Output the (X, Y) coordinate of the center of the cell containing the given text.  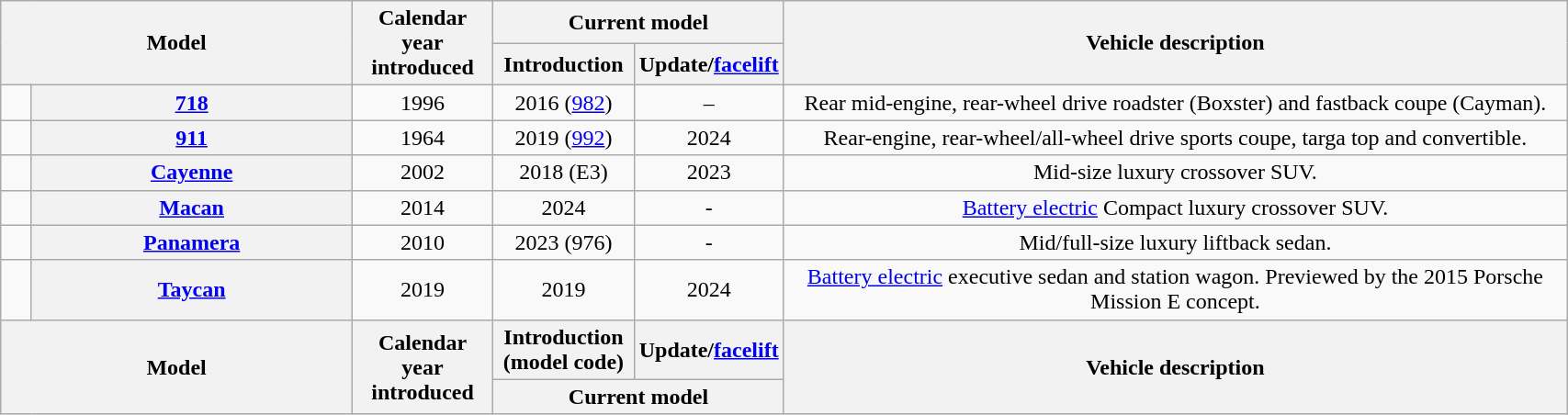
2023 (976) (564, 242)
2002 (423, 173)
Introduction (model code) (564, 349)
2014 (423, 207)
Introduction (564, 64)
Taycan (191, 290)
2019 (992) (564, 138)
Battery electric executive sedan and station wagon. Previewed by the 2015 Porsche Mission E concept. (1175, 290)
Mid-size luxury crossover SUV. (1175, 173)
Panamera (191, 242)
Mid/full-size luxury liftback sedan. (1175, 242)
1964 (423, 138)
2023 (709, 173)
Rear mid-engine, rear-wheel drive roadster (Boxster) and fastback coupe (Cayman). (1175, 103)
1996 (423, 103)
Macan (191, 207)
2018 (E3) (564, 173)
Battery electric Compact luxury crossover SUV. (1175, 207)
2010 (423, 242)
– (709, 103)
911 (191, 138)
2016 (982) (564, 103)
Rear-engine, rear-wheel/all-wheel drive sports coupe, targa top and convertible. (1175, 138)
Cayenne (191, 173)
718 (191, 103)
